Find where the given text appears and provide that cell's center as (x, y) coordinate. 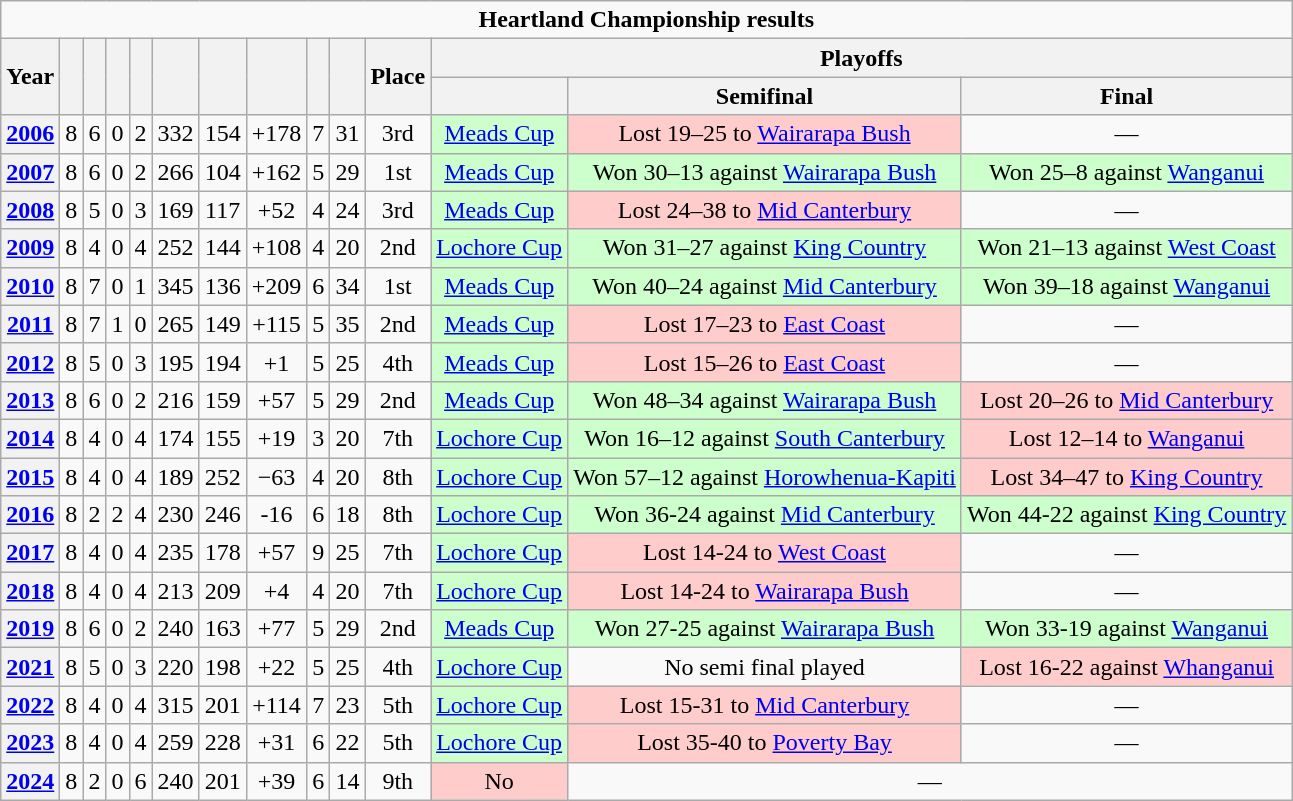
9 (318, 553)
Lost 14-24 to West Coast (765, 553)
Won 57–12 against Horowhenua-Kapiti (765, 477)
+31 (276, 743)
2019 (30, 629)
198 (222, 667)
235 (176, 553)
154 (222, 134)
Lost 19–25 to Wairarapa Bush (765, 134)
Won 36-24 against Mid Canterbury (765, 515)
2012 (30, 362)
2009 (30, 248)
Won 16–12 against South Canterbury (765, 438)
+114 (276, 705)
246 (222, 515)
209 (222, 591)
136 (222, 286)
345 (176, 286)
Lost 15–26 to East Coast (765, 362)
9th (398, 781)
194 (222, 362)
259 (176, 743)
No (500, 781)
22 (348, 743)
2018 (30, 591)
Lost 16-22 against Whanganui (1126, 667)
Place (398, 77)
2006 (30, 134)
2023 (30, 743)
Heartland Championship results (646, 20)
+19 (276, 438)
23 (348, 705)
266 (176, 172)
265 (176, 324)
+178 (276, 134)
Won 30–13 against Wairarapa Bush (765, 172)
Won 25–8 against Wanganui (1126, 172)
2008 (30, 210)
149 (222, 324)
Won 39–18 against Wanganui (1126, 286)
-16 (276, 515)
216 (176, 400)
220 (176, 667)
Won 27-25 against Wairarapa Bush (765, 629)
+77 (276, 629)
Semifinal (765, 96)
+162 (276, 172)
117 (222, 210)
315 (176, 705)
+22 (276, 667)
Won 44-22 against King Country (1126, 515)
Year (30, 77)
+115 (276, 324)
35 (348, 324)
Lost 24–38 to Mid Canterbury (765, 210)
2024 (30, 781)
No semi final played (765, 667)
332 (176, 134)
+39 (276, 781)
2015 (30, 477)
144 (222, 248)
2007 (30, 172)
Playoffs (862, 58)
+4 (276, 591)
Won 31–27 against King Country (765, 248)
34 (348, 286)
169 (176, 210)
174 (176, 438)
2017 (30, 553)
Lost 12–14 to Wanganui (1126, 438)
2022 (30, 705)
159 (222, 400)
178 (222, 553)
230 (176, 515)
189 (176, 477)
2013 (30, 400)
Won 40–24 against Mid Canterbury (765, 286)
2010 (30, 286)
228 (222, 743)
Won 33-19 against Wanganui (1126, 629)
Lost 20–26 to Mid Canterbury (1126, 400)
155 (222, 438)
195 (176, 362)
2021 (30, 667)
−63 (276, 477)
Lost 17–23 to East Coast (765, 324)
Won 48–34 against Wairarapa Bush (765, 400)
Won 21–13 against West Coast (1126, 248)
+108 (276, 248)
213 (176, 591)
24 (348, 210)
Lost 14-24 to Wairarapa Bush (765, 591)
2016 (30, 515)
14 (348, 781)
Lost 15-31 to Mid Canterbury (765, 705)
Lost 35-40 to Poverty Bay (765, 743)
163 (222, 629)
Lost 34–47 to King Country (1126, 477)
18 (348, 515)
2014 (30, 438)
2011 (30, 324)
Final (1126, 96)
+52 (276, 210)
+209 (276, 286)
104 (222, 172)
+1 (276, 362)
31 (348, 134)
